Provide the [x, y] coordinate of the cell's center where the given text is located.  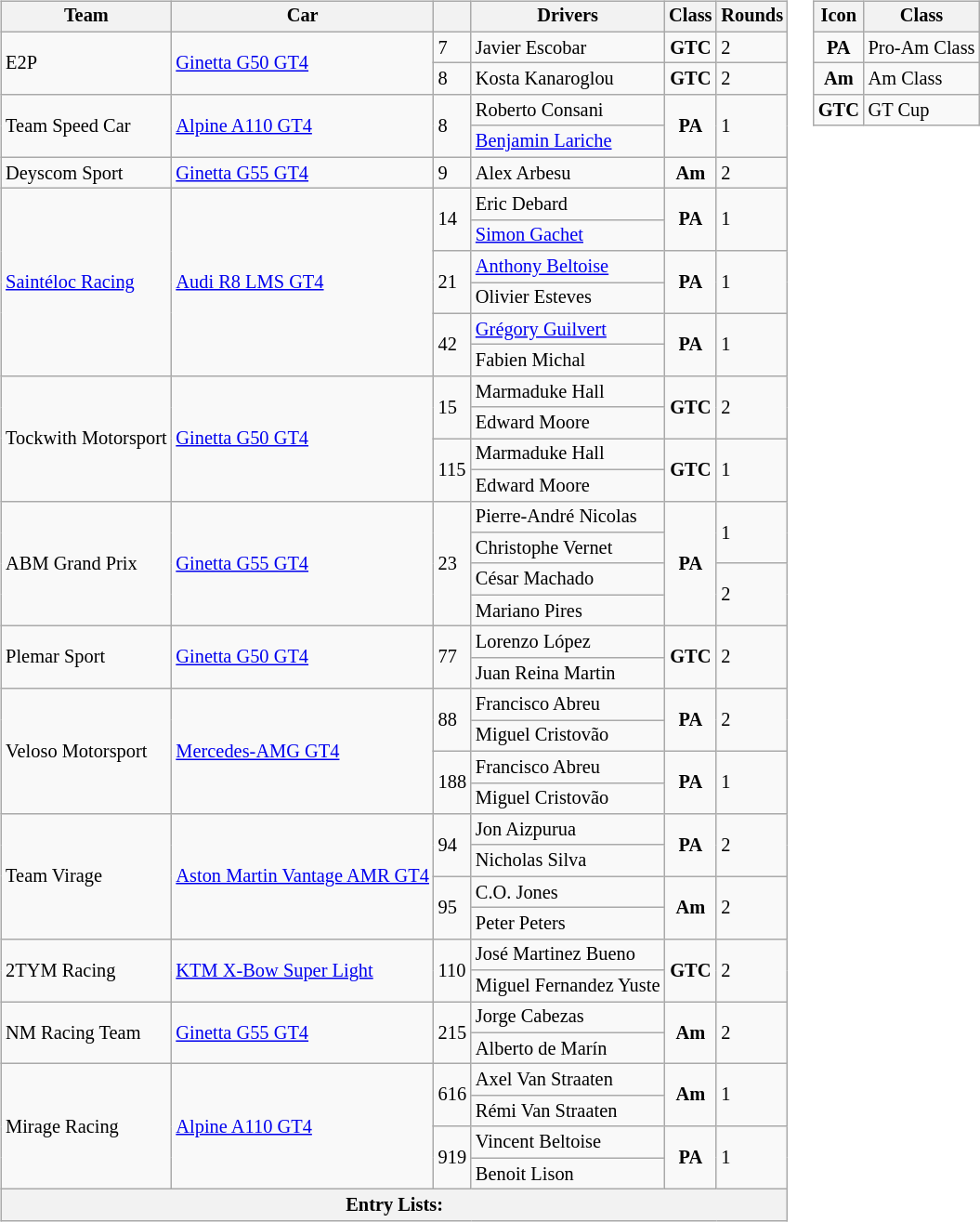
21 [452, 283]
Olivier Esteves [568, 298]
Vincent Beltoise [568, 1142]
Mariano Pires [568, 611]
Javier Escobar [568, 47]
Alberto de Marín [568, 1048]
Entry Lists: [394, 1205]
15 [452, 407]
9 [452, 173]
Saintéloc Racing [85, 283]
César Machado [568, 579]
616 [452, 1095]
14 [452, 219]
94 [452, 846]
Eric Debard [568, 204]
Alex Arbesu [568, 173]
Lorenzo López [568, 642]
Icon [839, 17]
E2P [85, 63]
Benjamin Lariche [568, 141]
Veloso Motorsport [85, 751]
NM Racing Team [85, 1033]
Mercedes-AMG GT4 [303, 751]
95 [452, 907]
Drivers [568, 17]
José Martinez Bueno [568, 954]
ABM Grand Prix [85, 563]
Fabien Michal [568, 361]
88 [452, 719]
Pierre-André Nicolas [568, 517]
Benoit Lison [568, 1174]
77 [452, 658]
Rémi Van Straaten [568, 1111]
Nicholas Silva [568, 861]
Team Speed Car [85, 126]
Miguel Fernandez Yuste [568, 986]
Jorge Cabezas [568, 1018]
Deyscom Sport [85, 173]
Rounds [752, 17]
C.O. Jones [568, 892]
Anthony Beltoise [568, 267]
7 [452, 47]
188 [452, 782]
215 [452, 1033]
Am Class [921, 79]
2TYM Racing [85, 970]
Aston Martin Vantage AMR GT4 [303, 877]
Simon Gachet [568, 235]
Team Virage [85, 877]
Jon Aizpurua [568, 830]
Pro-Am Class [921, 47]
919 [452, 1158]
115 [452, 470]
Roberto Consani [568, 111]
Kosta Kanaroglou [568, 79]
Juan Reina Martin [568, 673]
Plemar Sport [85, 658]
42 [452, 344]
110 [452, 970]
GT Cup [921, 111]
Mirage Racing [85, 1126]
Axel Van Straaten [568, 1080]
Car [303, 17]
Tockwith Motorsport [85, 439]
Team [85, 17]
Audi R8 LMS GT4 [303, 283]
Grégory Guilvert [568, 329]
KTM X-Bow Super Light [303, 970]
Peter Peters [568, 924]
Christophe Vernet [568, 548]
23 [452, 563]
